Scan for the cell matching the given text and deliver its [x, y] coordinate at center. 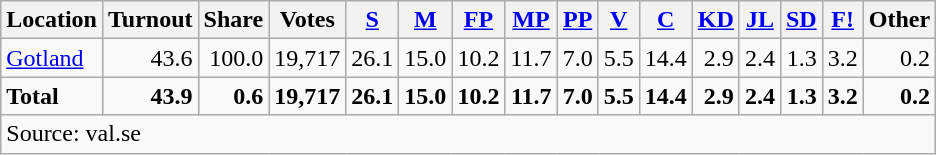
F! [842, 20]
PP [578, 20]
C [666, 20]
Location [52, 20]
MP [531, 20]
S [372, 20]
JL [760, 20]
Other [899, 20]
43.6 [150, 58]
M [426, 20]
FP [478, 20]
Share [234, 20]
100.0 [234, 58]
0.6 [234, 96]
Gotland [52, 58]
Source: val.se [468, 134]
43.9 [150, 96]
Total [52, 96]
Votes [308, 20]
Turnout [150, 20]
SD [801, 20]
KD [716, 20]
V [618, 20]
